For the text-containing cell, return its midpoint in (X, Y) coordinate format. 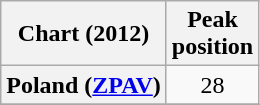
Chart (2012) (84, 34)
Poland (ZPAV) (84, 85)
28 (212, 85)
Peakposition (212, 34)
